Find where the given text appears and provide that cell's center as [x, y] coordinate. 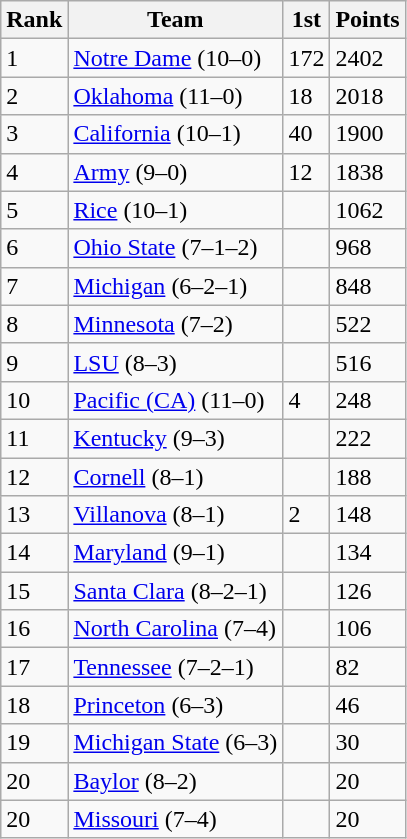
522 [368, 324]
7 [34, 286]
North Carolina (7–4) [176, 629]
Notre Dame (10–0) [176, 58]
Army (9–0) [176, 172]
1900 [368, 134]
222 [368, 438]
Rice (10–1) [176, 210]
82 [368, 667]
1 [34, 58]
Tennessee (7–2–1) [176, 667]
1838 [368, 172]
Minnesota (7–2) [176, 324]
Princeton (6–3) [176, 705]
40 [306, 134]
968 [368, 248]
Kentucky (9–3) [176, 438]
148 [368, 515]
5 [34, 210]
Baylor (8–2) [176, 781]
Santa Clara (8–2–1) [176, 591]
6 [34, 248]
30 [368, 743]
LSU (8–3) [176, 362]
Rank [34, 20]
248 [368, 400]
Oklahoma (11–0) [176, 96]
126 [368, 591]
Villanova (8–1) [176, 515]
Points [368, 20]
17 [34, 667]
134 [368, 553]
172 [306, 58]
106 [368, 629]
3 [34, 134]
Pacific (CA) (11–0) [176, 400]
11 [34, 438]
13 [34, 515]
9 [34, 362]
Michigan (6–2–1) [176, 286]
15 [34, 591]
188 [368, 477]
1062 [368, 210]
Michigan State (6–3) [176, 743]
Cornell (8–1) [176, 477]
California (10–1) [176, 134]
Team [176, 20]
10 [34, 400]
Ohio State (7–1–2) [176, 248]
2402 [368, 58]
16 [34, 629]
516 [368, 362]
Maryland (9–1) [176, 553]
2018 [368, 96]
848 [368, 286]
1st [306, 20]
8 [34, 324]
19 [34, 743]
46 [368, 705]
14 [34, 553]
Missouri (7–4) [176, 819]
